Find where the given text appears and provide that cell's center as (x, y) coordinate. 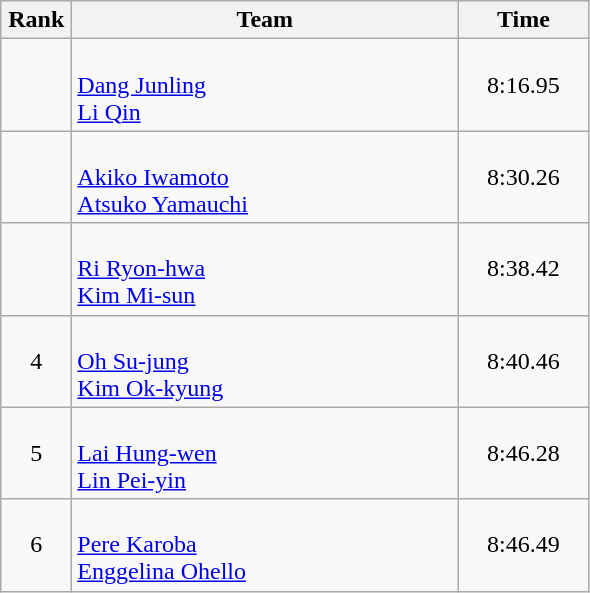
6 (36, 545)
Akiko IwamotoAtsuko Yamauchi (265, 177)
Oh Su-jungKim Ok-kyung (265, 361)
4 (36, 361)
Ri Ryon-hwaKim Mi-sun (265, 269)
Team (265, 20)
8:40.46 (524, 361)
8:30.26 (524, 177)
8:38.42 (524, 269)
Rank (36, 20)
Pere KarobaEnggelina Ohello (265, 545)
8:16.95 (524, 85)
8:46.28 (524, 453)
8:46.49 (524, 545)
Time (524, 20)
Dang JunlingLi Qin (265, 85)
Lai Hung-wenLin Pei-yin (265, 453)
5 (36, 453)
